Find where the given text appears and provide that cell's center as [x, y] coordinate. 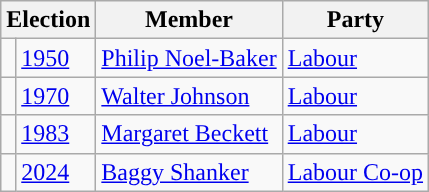
Labour Co-op [355, 172]
1970 [56, 96]
Election [48, 20]
Philip Noel-Baker [189, 58]
1983 [56, 134]
1950 [56, 58]
Walter Johnson [189, 96]
2024 [56, 172]
Margaret Beckett [189, 134]
Party [355, 20]
Baggy Shanker [189, 172]
Member [189, 20]
